Return the [X, Y] coordinate for the center point of the cell that contains the specified text.  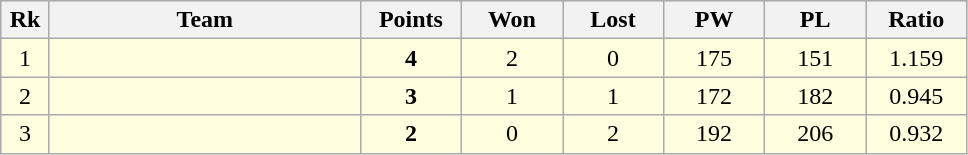
1.159 [916, 58]
0.932 [916, 134]
172 [714, 96]
Rk [26, 20]
Points [410, 20]
Team [204, 20]
151 [816, 58]
4 [410, 58]
182 [816, 96]
PW [714, 20]
Won [512, 20]
206 [816, 134]
Ratio [916, 20]
Lost [612, 20]
175 [714, 58]
PL [816, 20]
0.945 [916, 96]
192 [714, 134]
